Search for the cell housing the specified text and yield its [x, y] center coordinate. 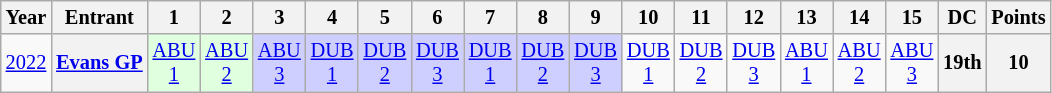
6 [438, 17]
9 [596, 17]
5 [384, 17]
DC [962, 17]
14 [860, 17]
15 [912, 17]
Entrant [99, 17]
Points [1018, 17]
2 [226, 17]
11 [702, 17]
4 [332, 17]
8 [544, 17]
2022 [26, 63]
19th [962, 63]
13 [806, 17]
1 [174, 17]
3 [280, 17]
12 [754, 17]
Evans GP [99, 63]
7 [490, 17]
Year [26, 17]
